Provide the (x, y) coordinate of the cell's center where the given text is located.  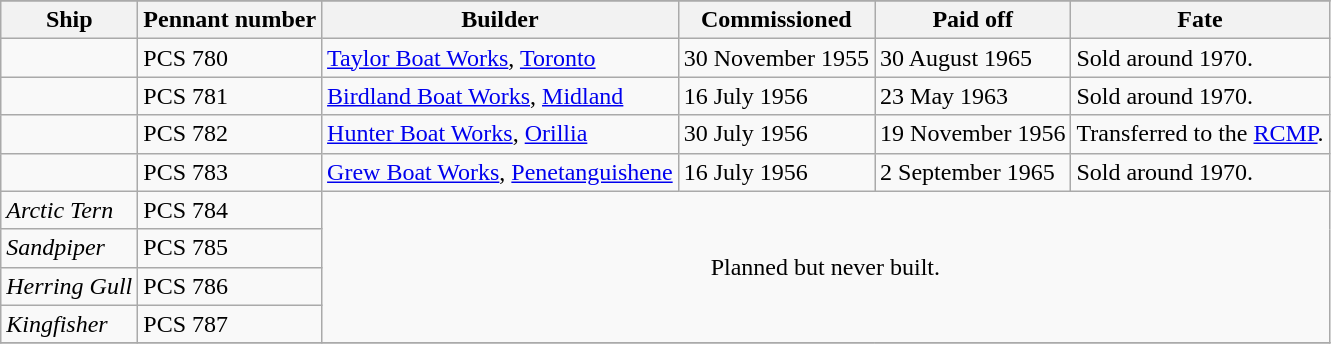
30 August 1965 (973, 58)
Herring Gull (70, 286)
Taylor Boat Works, Toronto (500, 58)
Ship (70, 20)
Kingfisher (70, 324)
Transferred to the RCMP. (1200, 134)
19 November 1956 (973, 134)
PCS 780 (230, 58)
30 July 1956 (776, 134)
PCS 784 (230, 210)
Pennant number (230, 20)
2 September 1965 (973, 172)
PCS 785 (230, 248)
30 November 1955 (776, 58)
PCS 786 (230, 286)
Commissioned (776, 20)
Arctic Tern (70, 210)
Sandpiper (70, 248)
Hunter Boat Works, Orillia (500, 134)
PCS 787 (230, 324)
PCS 783 (230, 172)
Paid off (973, 20)
Planned but never built. (826, 267)
PCS 782 (230, 134)
Birdland Boat Works, Midland (500, 96)
Fate (1200, 20)
Builder (500, 20)
Grew Boat Works, Penetanguishene (500, 172)
PCS 781 (230, 96)
23 May 1963 (973, 96)
